Extract the (x, y) coordinate from the center of the cell holding the provided text.  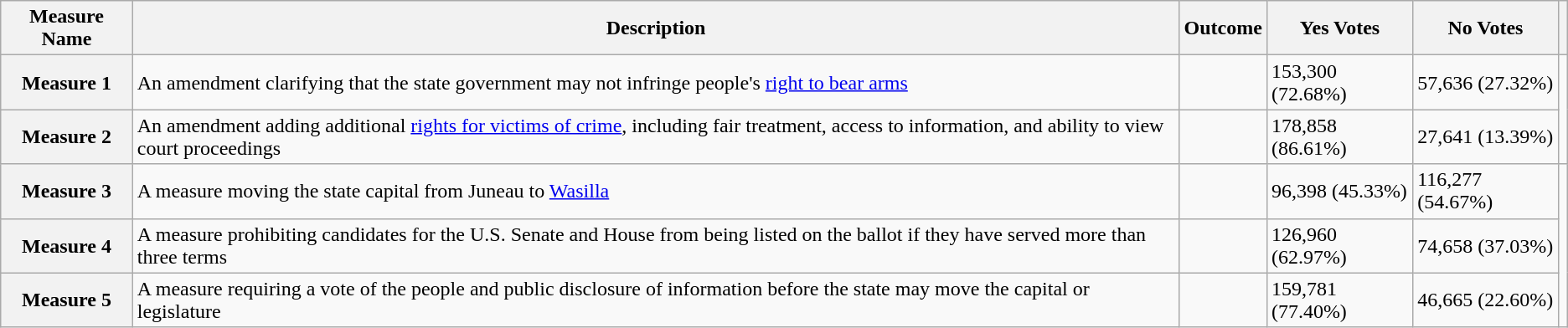
153,300 (72.68%) (1339, 82)
57,636 (27.32%) (1486, 82)
No Votes (1486, 28)
A measure moving the state capital from Juneau to Wasilla (656, 191)
An amendment clarifying that the state government may not infringe people's right to bear arms (656, 82)
Measure 4 (67, 246)
126,960 (62.97%) (1339, 246)
74,658 (37.03%) (1486, 246)
Yes Votes (1339, 28)
A measure requiring a vote of the people and public disclosure of information before the state may move the capital or legislature (656, 300)
Outcome (1223, 28)
116,277 (54.67%) (1486, 191)
96,398 (45.33%) (1339, 191)
An amendment adding additional rights for victims of crime, including fair treatment, access to information, and ability to view court proceedings (656, 137)
27,641 (13.39%) (1486, 137)
Measure 3 (67, 191)
Measure Name (67, 28)
178,858 (86.61%) (1339, 137)
A measure prohibiting candidates for the U.S. Senate and House from being listed on the ballot if they have served more than three terms (656, 246)
Description (656, 28)
Measure 1 (67, 82)
Measure 5 (67, 300)
159,781 (77.40%) (1339, 300)
46,665 (22.60%) (1486, 300)
Measure 2 (67, 137)
